Identify which cell holds the provided text, then report its [x, y] central coordinate. 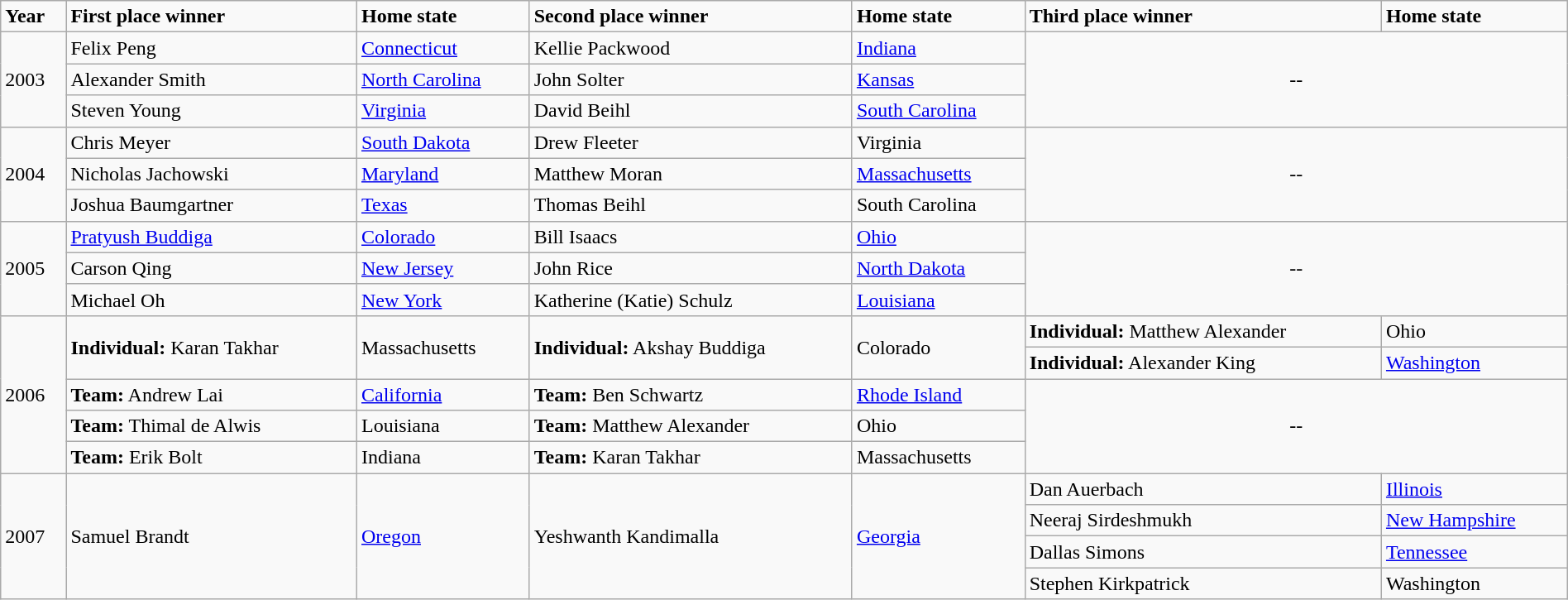
Katherine (Katie) Schulz [691, 300]
Carson Qing [212, 268]
Nicholas Jachowski [212, 174]
Bill Isaacs [691, 237]
Chris Meyer [212, 142]
Individual: Akshay Buddiga [691, 347]
Dallas Simons [1202, 552]
Yeshwanth Kandimalla [691, 536]
2004 [33, 174]
Individual: Alexander King [1202, 362]
Team: Thimal de Alwis [212, 426]
New Jersey [443, 268]
Second place winner [691, 17]
Matthew Moran [691, 174]
Pratyush Buddiga [212, 237]
North Carolina [443, 79]
Maryland [443, 174]
North Dakota [938, 268]
2003 [33, 79]
Kansas [938, 79]
2006 [33, 394]
Oregon [443, 536]
David Beihl [691, 111]
South Dakota [443, 142]
Dan Auerbach [1202, 489]
John Rice [691, 268]
California [443, 395]
Team: Ben Schwartz [691, 395]
Joshua Baumgartner [212, 205]
Illinois [1474, 489]
Georgia [938, 536]
Year [33, 17]
New York [443, 300]
Individual: Karan Takhar [212, 347]
Stephen Kirkpatrick [1202, 583]
John Solter [691, 79]
Tennessee [1474, 552]
2007 [33, 536]
Team: Andrew Lai [212, 395]
Samuel Brandt [212, 536]
Thomas Beihl [691, 205]
Felix Peng [212, 48]
New Hampshire [1474, 521]
Team: Matthew Alexander [691, 426]
Drew Fleeter [691, 142]
Steven Young [212, 111]
Team: Karan Takhar [691, 458]
Individual: Matthew Alexander [1202, 331]
Rhode Island [938, 395]
Neeraj Sirdeshmukh [1202, 521]
Connecticut [443, 48]
First place winner [212, 17]
Kellie Packwood [691, 48]
Michael Oh [212, 300]
Alexander Smith [212, 79]
Third place winner [1202, 17]
Team: Erik Bolt [212, 458]
Texas [443, 205]
2005 [33, 268]
